Output the [X, Y] coordinate of the center of the cell containing the given text.  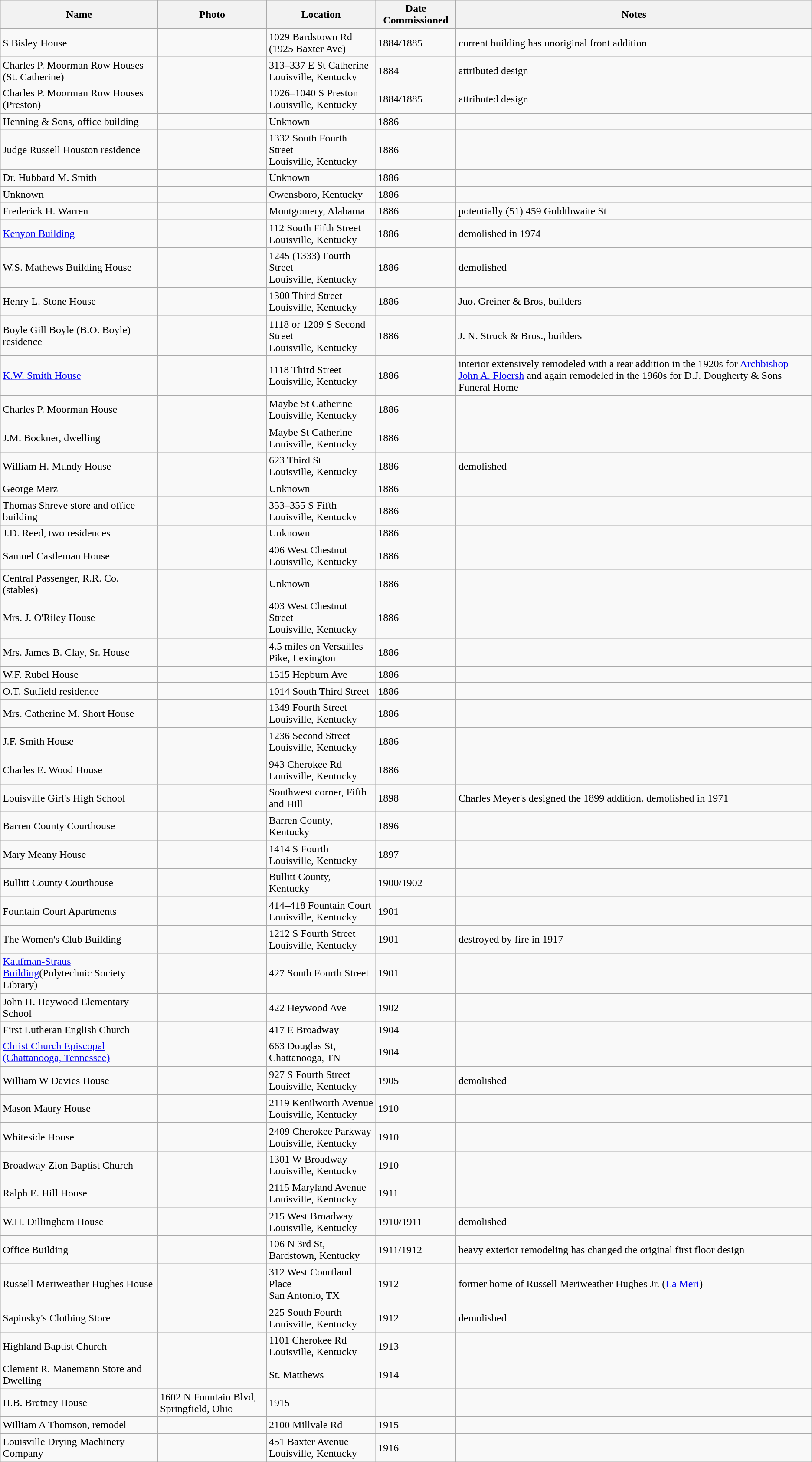
Montgomery, Alabama [321, 211]
1029 Bardstown Rd (1925 Baxter Ave) [321, 43]
William W Davies House [79, 1081]
Juo. Greiner & Bros, builders [634, 301]
William H. Mundy House [79, 466]
1236 Second StreetLouisville, Kentucky [321, 741]
422 Heywood Ave [321, 1008]
Henning & Sons, office building [79, 122]
Mrs. J. O'Riley House [79, 618]
927 S Fourth StreetLouisville, Kentucky [321, 1081]
414–418 Fountain CourtLouisville, Kentucky [321, 911]
943 Cherokee RdLouisville, Kentucky [321, 770]
Thomas Shreve store and office building [79, 511]
W.F. Rubel House [79, 674]
Bullitt County Courthouse [79, 883]
1902 [416, 1008]
Mrs. James B. Clay, Sr. House [79, 652]
Southwest corner, Fifth and Hill [321, 798]
J.M. Bockner, dwelling [79, 438]
1916 [416, 1448]
Broadway Zion Baptist Church [79, 1165]
406 West ChestnutLouisville, Kentucky [321, 555]
Highland Baptist Church [79, 1346]
Mason Maury House [79, 1108]
Christ Church Episcopal (Chattanooga, Tennessee) [79, 1052]
Notes [634, 15]
Sapinsky's Clothing Store [79, 1318]
destroyed by fire in 1917 [634, 939]
J. N. Struck & Bros., builders [634, 336]
312 West Courtland PlaceSan Antonio, TX [321, 1284]
403 West Chestnut StreetLouisville, Kentucky [321, 618]
demolished in 1974 [634, 233]
Mrs. Catherine M. Short House [79, 713]
451 Baxter AvenueLouisville, Kentucky [321, 1448]
427 South Fourth Street [321, 973]
1118 or 1209 S Second Street Louisville, Kentucky [321, 336]
1414 S FourthLouisville, Kentucky [321, 855]
1896 [416, 826]
J.F. Smith House [79, 741]
Henry L. Stone House [79, 301]
Location [321, 15]
112 South Fifth Street Louisville, Kentucky [321, 233]
heavy exterior remodeling has changed the original first floor design [634, 1250]
O.T. Sutfield residence [79, 691]
William A Thomson, remodel [79, 1425]
Russell Meriweather Hughes House [79, 1284]
1897 [416, 855]
W.S. Mathews Building House [79, 267]
Fountain Court Apartments [79, 911]
1905 [416, 1081]
The Women's Club Building [79, 939]
former home of Russell Meriweather Hughes Jr. (La Meri) [634, 1284]
H.B. Bretney House [79, 1403]
Samuel Castleman House [79, 555]
623 Third StLouisville, Kentucky [321, 466]
Charles P. Moorman House [79, 410]
George Merz [79, 489]
Charles P. Moorman Row Houses (St. Catherine) [79, 71]
Date Commissioned [416, 15]
1913 [416, 1346]
2119 Kenilworth AvenueLouisville, Kentucky [321, 1108]
Whiteside House [79, 1137]
Barren County Courthouse [79, 826]
Kenyon Building [79, 233]
Boyle Gill Boyle (B.O. Boyle) residence [79, 336]
1898 [416, 798]
1911 [416, 1193]
Louisville Drying Machinery Company [79, 1448]
225 South FourthLouisville, Kentucky [321, 1318]
First Lutheran English Church [79, 1030]
4.5 miles on Versailles Pike, Lexington [321, 652]
1911/1912 [416, 1250]
potentially (51) 459 Goldthwaite St [634, 211]
1212 S Fourth StreetLouisville, Kentucky [321, 939]
1101 Cherokee RdLouisville, Kentucky [321, 1346]
1914 [416, 1375]
1014 South Third Street [321, 691]
1332 South Fourth Street Louisville, Kentucky [321, 150]
J.D. Reed, two residences [79, 533]
215 West BroadwayLouisville, Kentucky [321, 1221]
1349 Fourth StreetLouisville, Kentucky [321, 713]
K.W. Smith House [79, 376]
1910/1911 [416, 1221]
1884 [416, 71]
1300 Third Street Louisville, Kentucky [321, 301]
Charles P. Moorman Row Houses (Preston) [79, 99]
Louisville Girl's High School [79, 798]
Owensboro, Kentucky [321, 194]
Kaufman-Straus Building(Polytechnic Society Library) [79, 973]
Dr. Hubbard M. Smith [79, 178]
Charles Meyer's designed the 1899 addition. demolished in 1971 [634, 798]
Clement R. Manemann Store and Dwelling [79, 1375]
Barren County, Kentucky [321, 826]
2409 Cherokee ParkwayLouisville, Kentucky [321, 1137]
1026–1040 S Preston Louisville, Kentucky [321, 99]
2115 Maryland AvenueLouisville, Kentucky [321, 1193]
S Bisley House [79, 43]
W.H. Dillingham House [79, 1221]
Bullitt County, Kentucky [321, 883]
Central Passenger, R.R. Co. (stables) [79, 584]
Mary Meany House [79, 855]
313–337 E St Catherine Louisville, Kentucky [321, 71]
1602 N Fountain Blvd, Springfield, Ohio [213, 1403]
1245 (1333) Fourth Street Louisville, Kentucky [321, 267]
St. Matthews [321, 1375]
663 Douglas St, Chattanooga, TN [321, 1052]
2100 Millvale Rd [321, 1425]
1301 W BroadwayLouisville, Kentucky [321, 1165]
John H. Heywood Elementary School [79, 1008]
current building has unoriginal front addition [634, 43]
1118 Third Street Louisville, Kentucky [321, 376]
Charles E. Wood House [79, 770]
Ralph E. Hill House [79, 1193]
Office Building [79, 1250]
Frederick H. Warren [79, 211]
1900/1902 [416, 883]
106 N 3rd St, Bardstown, Kentucky [321, 1250]
417 E Broadway [321, 1030]
1515 Hepburn Ave [321, 674]
353–355 S FifthLouisville, Kentucky [321, 511]
Name [79, 15]
Photo [213, 15]
Judge Russell Houston residence [79, 150]
